Capture the cell that displays the provided text and extract its [X, Y] central coordinate. 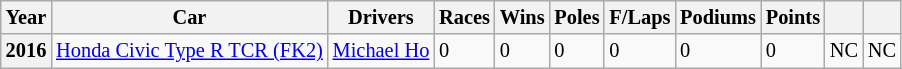
Poles [576, 17]
F/Laps [640, 17]
Car [190, 17]
Michael Ho [381, 51]
Wins [522, 17]
Drivers [381, 17]
Podiums [718, 17]
Year [26, 17]
Points [793, 17]
Races [464, 17]
Honda Civic Type R TCR (FK2) [190, 51]
2016 [26, 51]
